Pinpoint the cell where the given text exists, returning its (x, y) midpoint coordinate. 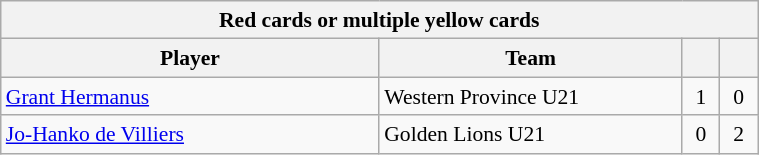
2 (739, 135)
Team (530, 58)
Grant Hermanus (190, 97)
Jo-Hanko de Villiers (190, 135)
Red cards or multiple yellow cards (380, 20)
1 (701, 97)
Player (190, 58)
Golden Lions U21 (530, 135)
Western Province U21 (530, 97)
